Detect which cell encompasses the target text, then output its (x, y) center coordinate. 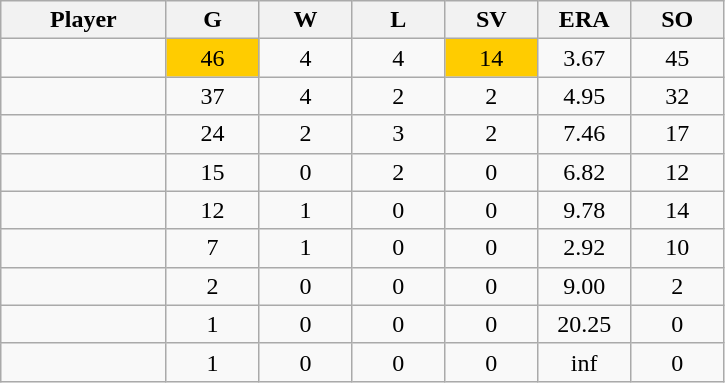
20.25 (584, 324)
46 (212, 58)
SV (492, 20)
9.78 (584, 210)
24 (212, 134)
37 (212, 96)
G (212, 20)
7.46 (584, 134)
SO (678, 20)
inf (584, 362)
2.92 (584, 248)
17 (678, 134)
7 (212, 248)
Player (84, 20)
L (398, 20)
15 (212, 172)
3 (398, 134)
32 (678, 96)
6.82 (584, 172)
4.95 (584, 96)
3.67 (584, 58)
W (306, 20)
9.00 (584, 286)
ERA (584, 20)
10 (678, 248)
45 (678, 58)
